For the text-containing cell, return its midpoint in [x, y] coordinate format. 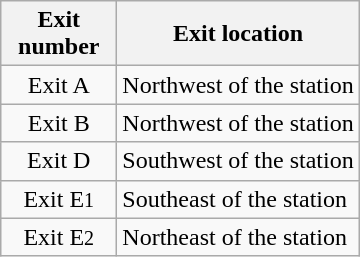
Exit number [59, 34]
Exit A [59, 85]
Exit location [238, 34]
Exit D [59, 161]
Northeast of the station [238, 237]
Exit E2 [59, 237]
Southeast of the station [238, 199]
Southwest of the station [238, 161]
Exit B [59, 123]
Exit E1 [59, 199]
